Identify which cell holds the provided text, then report its (x, y) central coordinate. 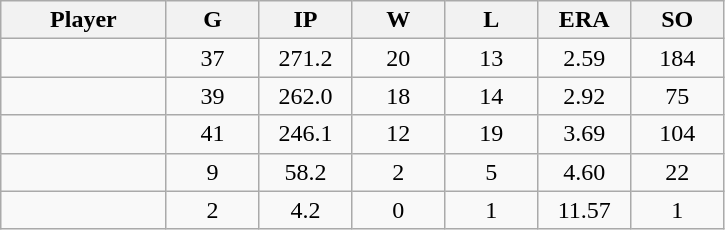
19 (492, 134)
58.2 (306, 172)
4.60 (584, 172)
W (398, 20)
39 (212, 96)
ERA (584, 20)
75 (678, 96)
14 (492, 96)
104 (678, 134)
41 (212, 134)
37 (212, 58)
4.2 (306, 210)
3.69 (584, 134)
271.2 (306, 58)
22 (678, 172)
5 (492, 172)
246.1 (306, 134)
18 (398, 96)
12 (398, 134)
0 (398, 210)
IP (306, 20)
2.59 (584, 58)
L (492, 20)
11.57 (584, 210)
262.0 (306, 96)
SO (678, 20)
184 (678, 58)
Player (84, 20)
G (212, 20)
2.92 (584, 96)
13 (492, 58)
20 (398, 58)
9 (212, 172)
